Locate the cell with the specified text and output its (X, Y) center coordinate. 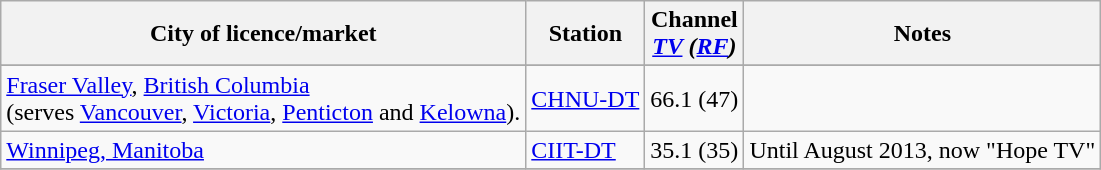
Fraser Valley, British Columbia(serves Vancouver, Victoria, Penticton and Kelowna). (264, 98)
Station (586, 34)
ChannelTV (RF) (694, 34)
CIIT-DT (586, 150)
Winnipeg, Manitoba (264, 150)
Until August 2013, now "Hope TV" (922, 150)
35.1 (35) (694, 150)
CHNU-DT (586, 98)
Notes (922, 34)
66.1 (47) (694, 98)
City of licence/market (264, 34)
